For the text-containing cell, return its midpoint in (x, y) coordinate format. 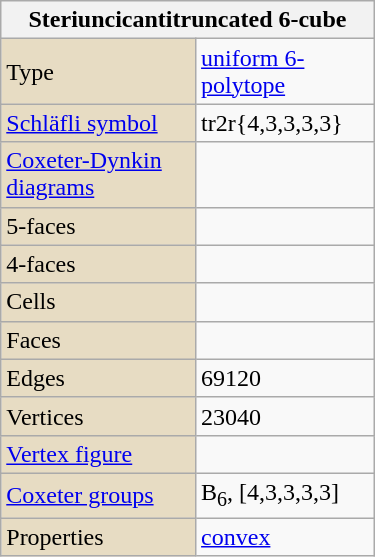
Schläfli symbol (98, 123)
uniform 6-polytope (286, 72)
Cells (98, 302)
Coxeter groups (98, 495)
B6, [4,3,3,3,3] (286, 495)
Faces (98, 340)
4-faces (98, 264)
Coxeter-Dynkin diagrams (98, 174)
Vertices (98, 416)
Vertex figure (98, 454)
Steriuncicantitruncated 6-cube (188, 20)
23040 (286, 416)
Edges (98, 378)
tr2r{4,3,3,3,3} (286, 123)
Properties (98, 537)
Type (98, 72)
convex (286, 537)
69120 (286, 378)
5-faces (98, 226)
